Pinpoint the cell where the given text exists, returning its [X, Y] midpoint coordinate. 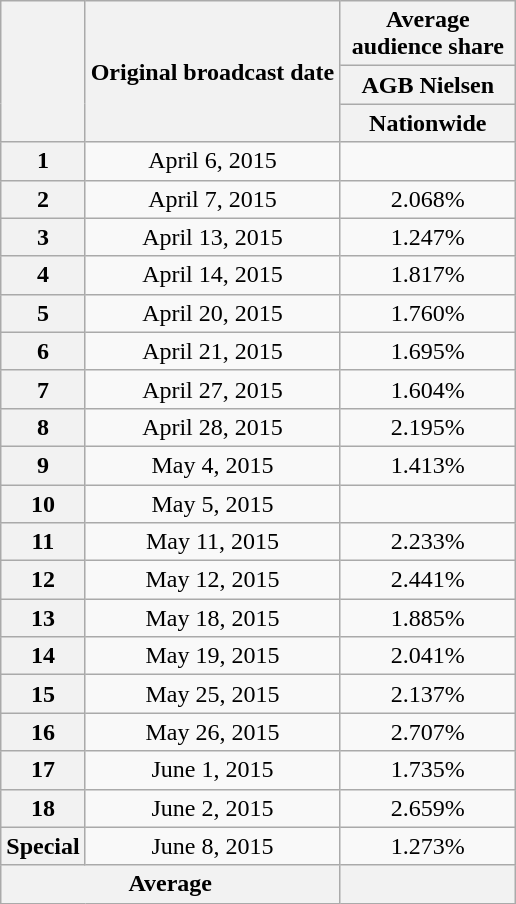
April 21, 2015 [212, 351]
2.041% [428, 656]
2.195% [428, 427]
June 8, 2015 [212, 846]
May 25, 2015 [212, 694]
2 [43, 199]
2.068% [428, 199]
2.659% [428, 808]
15 [43, 694]
1.273% [428, 846]
May 26, 2015 [212, 732]
June 2, 2015 [212, 808]
13 [43, 618]
5 [43, 313]
4 [43, 275]
Nationwide [428, 123]
3 [43, 237]
12 [43, 580]
10 [43, 503]
11 [43, 542]
18 [43, 808]
1.817% [428, 275]
May 18, 2015 [212, 618]
April 27, 2015 [212, 389]
April 28, 2015 [212, 427]
2.707% [428, 732]
6 [43, 351]
1.413% [428, 465]
1.885% [428, 618]
1.604% [428, 389]
1.735% [428, 770]
AGB Nielsen [428, 85]
Average audience share [428, 34]
14 [43, 656]
May 19, 2015 [212, 656]
2.441% [428, 580]
June 1, 2015 [212, 770]
April 6, 2015 [212, 161]
April 20, 2015 [212, 313]
2.137% [428, 694]
2.233% [428, 542]
Original broadcast date [212, 72]
April 13, 2015 [212, 237]
May 11, 2015 [212, 542]
16 [43, 732]
May 5, 2015 [212, 503]
April 14, 2015 [212, 275]
Average [170, 884]
May 4, 2015 [212, 465]
May 12, 2015 [212, 580]
Special [43, 846]
8 [43, 427]
April 7, 2015 [212, 199]
17 [43, 770]
1.247% [428, 237]
9 [43, 465]
7 [43, 389]
1.695% [428, 351]
1.760% [428, 313]
1 [43, 161]
